Pinpoint the cell where the given text exists, returning its [X, Y] midpoint coordinate. 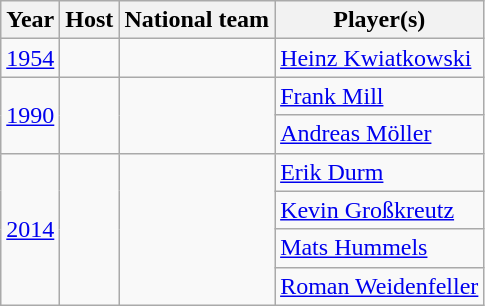
Andreas Möller [380, 134]
Heinz Kwiatkowski [380, 58]
Kevin Großkreutz [380, 210]
Frank Mill [380, 96]
2014 [30, 229]
Player(s) [380, 20]
1990 [30, 115]
National team [197, 20]
Year [30, 20]
Mats Hummels [380, 248]
Host [90, 20]
Erik Durm [380, 172]
Roman Weidenfeller [380, 286]
1954 [30, 58]
